From the cell containing the given text, extract its center point as [x, y] coordinate. 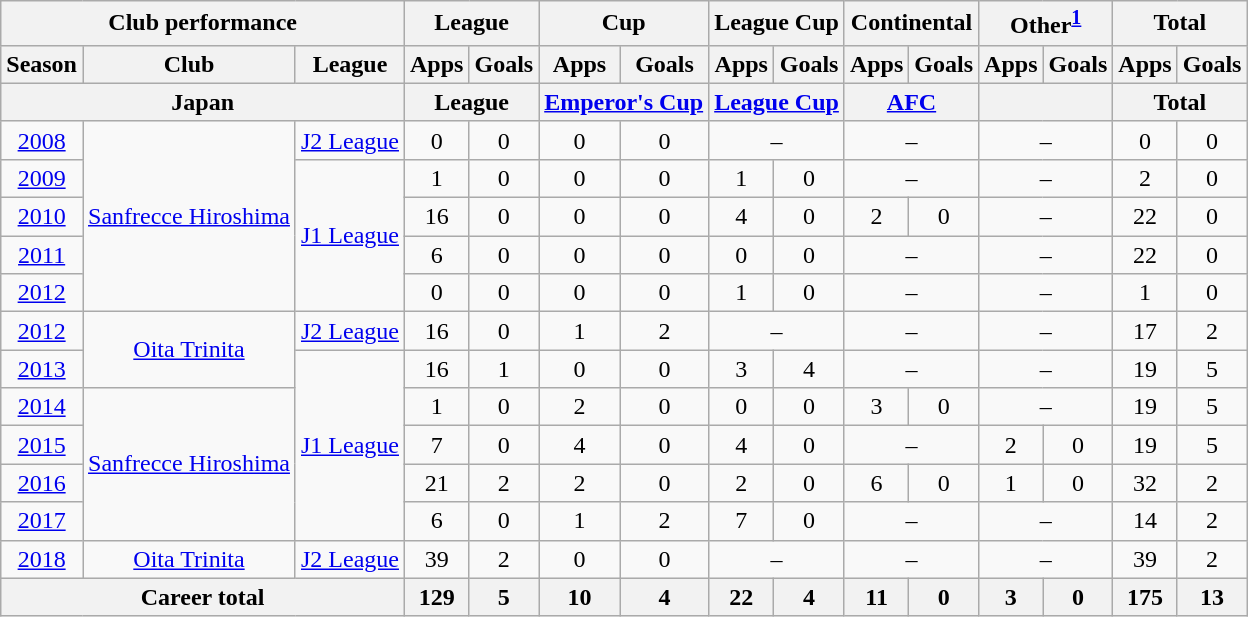
14 [1145, 521]
2008 [42, 140]
2014 [42, 407]
21 [437, 483]
Cup [624, 24]
129 [437, 597]
Club performance [203, 24]
13 [1212, 597]
Club [188, 64]
2016 [42, 483]
2011 [42, 255]
Japan [203, 102]
175 [1145, 597]
17 [1145, 331]
Continental [911, 24]
Emperor's Cup [624, 102]
32 [1145, 483]
2018 [42, 559]
2015 [42, 445]
AFC [911, 102]
2009 [42, 178]
2013 [42, 369]
2017 [42, 521]
Season [42, 64]
Career total [203, 597]
Other1 [1046, 24]
2010 [42, 217]
11 [876, 597]
10 [580, 597]
